Identify which cell holds the provided text, then report its (x, y) central coordinate. 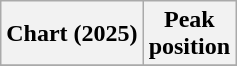
Peakposition (189, 34)
Chart (2025) (72, 34)
